Return [X, Y] of the center of cell containing provided text 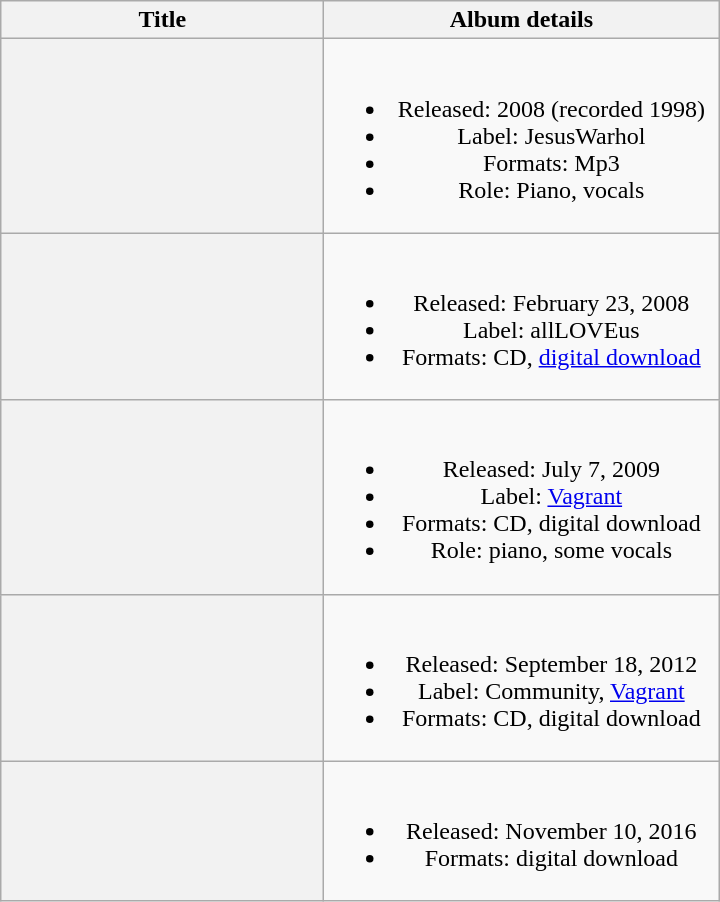
Released: 2008 (recorded 1998)Label: JesusWarholFormats: Mp3Role: Piano, vocals [522, 136]
Released: July 7, 2009Label: VagrantFormats: CD, digital downloadRole: piano, some vocals [522, 497]
Title [162, 20]
Album details [522, 20]
Released: September 18, 2012Label: Community, VagrantFormats: CD, digital download [522, 678]
Released: February 23, 2008Label: allLOVEusFormats: CD, digital download [522, 316]
Released: November 10, 2016Formats: digital download [522, 831]
